Search for the cell housing the specified text and yield its [x, y] center coordinate. 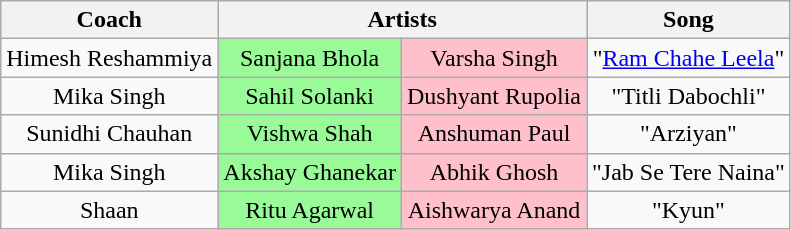
Sunidhi Chauhan [110, 134]
Ritu Agarwal [310, 210]
Abhik Ghosh [494, 172]
Vishwa Shah [310, 134]
Akshay Ghanekar [310, 172]
Coach [110, 20]
Anshuman Paul [494, 134]
Himesh Reshammiya [110, 58]
Varsha Singh [494, 58]
"Titli Dabochli" [689, 96]
Shaan [110, 210]
"Arziyan" [689, 134]
Artists [402, 20]
"Ram Chahe Leela" [689, 58]
Sahil Solanki [310, 96]
"Jab Se Tere Naina" [689, 172]
Sanjana Bhola [310, 58]
Song [689, 20]
"Kyun" [689, 210]
Aishwarya Anand [494, 210]
Dushyant Rupolia [494, 96]
